Provide the [x, y] coordinate of the cell's center where the given text is located.  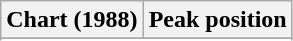
Chart (1988) [72, 20]
Peak position [218, 20]
